Search for the cell housing the specified text and yield its [X, Y] center coordinate. 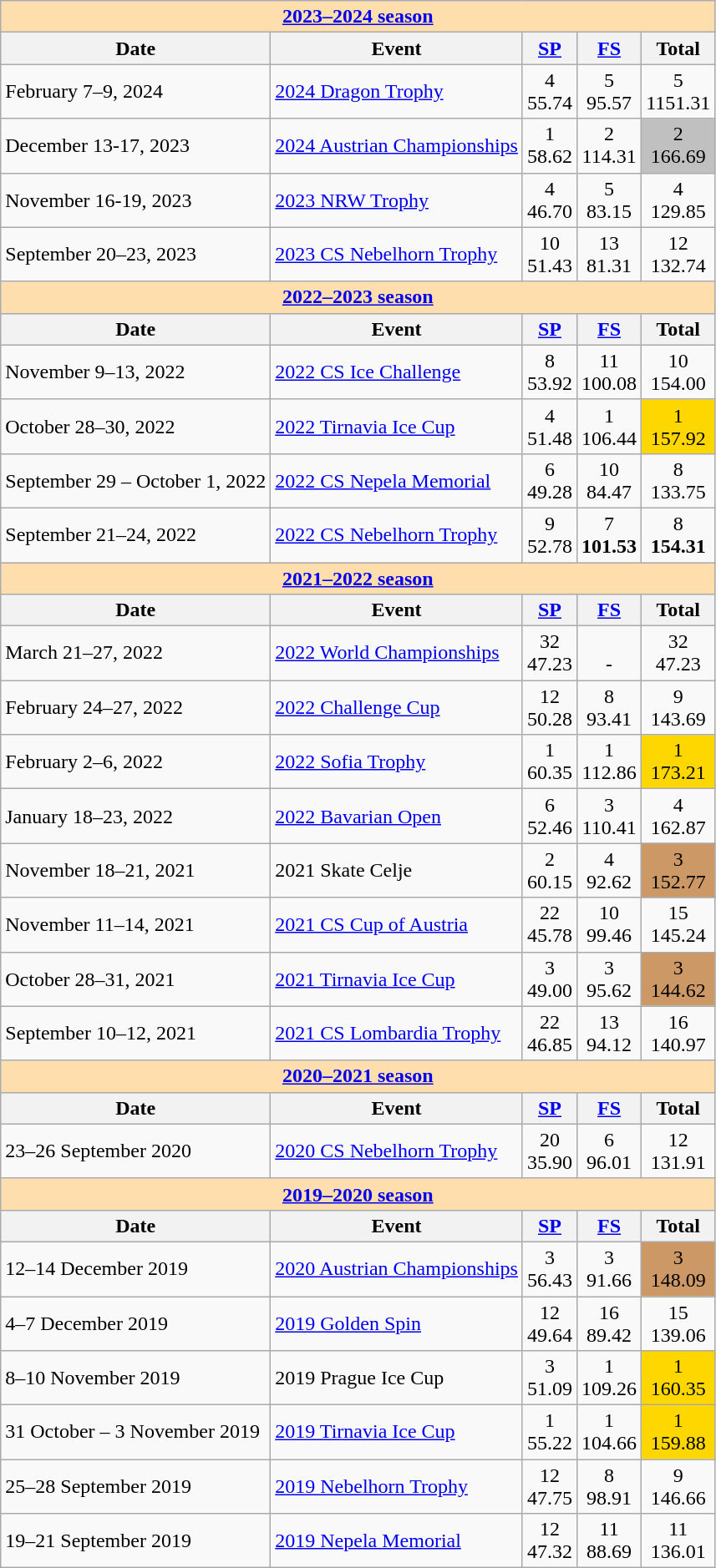
11 88.69 [610, 1541]
3 110.41 [610, 817]
September 10–12, 2021 [135, 1034]
1 55.22 [550, 1433]
November 9–13, 2022 [135, 372]
3 56.43 [550, 1269]
September 29 – October 1, 2022 [135, 481]
September 20–23, 2023 [135, 254]
2019–2020 season [358, 1194]
20 35.90 [550, 1151]
January 18–23, 2022 [135, 817]
2 60.15 [550, 870]
2024 Austrian Championships [397, 145]
3 49.00 [550, 979]
3 148.09 [678, 1269]
22 45.78 [550, 925]
10 154.00 [678, 372]
2020 CS Nebelhorn Trophy [397, 1151]
November 16-19, 2023 [135, 200]
8–10 November 2019 [135, 1378]
10 51.43 [550, 254]
19–21 September 2019 [135, 1541]
13 94.12 [610, 1034]
2021 CS Cup of Austria [397, 925]
2023 CS Nebelhorn Trophy [397, 254]
12 132.74 [678, 254]
8 53.92 [550, 372]
2022 Sofia Trophy [397, 761]
2019 Nepela Memorial [397, 1541]
12 49.64 [550, 1323]
2019 Prague Ice Cup [397, 1378]
16 140.97 [678, 1034]
22 46.85 [550, 1034]
2021 Tirnavia Ice Cup [397, 979]
3 51.09 [550, 1378]
2022 Bavarian Open [397, 817]
October 28–31, 2021 [135, 979]
15 139.06 [678, 1323]
1 60.35 [550, 761]
2 166.69 [678, 145]
2022 CS Nebelhorn Trophy [397, 534]
2022–2023 season [358, 297]
2 114.31 [610, 145]
16 89.42 [610, 1323]
11 100.08 [610, 372]
4–7 December 2019 [135, 1323]
15 145.24 [678, 925]
1 160.35 [678, 1378]
2020–2021 season [358, 1076]
2020 Austrian Championships [397, 1269]
September 21–24, 2022 [135, 534]
2022 World Championships [397, 653]
3 95.62 [610, 979]
5 95.57 [610, 92]
2022 CS Ice Challenge [397, 372]
February 7–9, 2024 [135, 92]
2019 Nebelhorn Trophy [397, 1486]
2023 NRW Trophy [397, 200]
4 92.62 [610, 870]
1 106.44 [610, 426]
12–14 December 2019 [135, 1269]
2021 Skate Celje [397, 870]
8 154.31 [678, 534]
1 159.88 [678, 1433]
2024 Dragon Trophy [397, 92]
February 2–6, 2022 [135, 761]
12 131.91 [678, 1151]
4 162.87 [678, 817]
31 October – 3 November 2019 [135, 1433]
8 98.91 [610, 1486]
3 152.77 [678, 870]
11 136.01 [678, 1541]
2019 Tirnavia Ice Cup [397, 1433]
9 52.78 [550, 534]
6 49.28 [550, 481]
9 146.66 [678, 1486]
1 112.86 [610, 761]
2022 CS Nepela Memorial [397, 481]
12 47.75 [550, 1486]
8 133.75 [678, 481]
1 173.21 [678, 761]
February 24–27, 2022 [135, 708]
2022 Challenge Cup [397, 708]
2023–2024 season [358, 17]
3 144.62 [678, 979]
3 91.66 [610, 1269]
4 129.85 [678, 200]
1 58.62 [550, 145]
9 143.69 [678, 708]
4 46.70 [550, 200]
25–28 September 2019 [135, 1486]
10 84.47 [610, 481]
4 55.74 [550, 92]
October 28–30, 2022 [135, 426]
March 21–27, 2022 [135, 653]
1 104.66 [610, 1433]
- [610, 653]
December 13-17, 2023 [135, 145]
8 93.41 [610, 708]
November 18–21, 2021 [135, 870]
23–26 September 2020 [135, 1151]
13 81.31 [610, 254]
November 11–14, 2021 [135, 925]
6 96.01 [610, 1151]
4 51.48 [550, 426]
2021 CS Lombardia Trophy [397, 1034]
2019 Golden Spin [397, 1323]
10 99.46 [610, 925]
5 1151.31 [678, 92]
5 83.15 [610, 200]
12 47.32 [550, 1541]
12 50.28 [550, 708]
1 109.26 [610, 1378]
1 157.92 [678, 426]
2022 Tirnavia Ice Cup [397, 426]
2021–2022 season [358, 579]
7 101.53 [610, 534]
6 52.46 [550, 817]
